Provide the (x, y) coordinate of the cell's center where the given text is located.  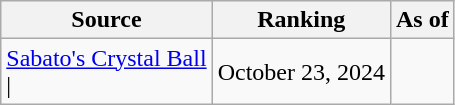
Ranking (301, 20)
Source (106, 20)
As of (422, 20)
Sabato's Crystal Ball| (106, 72)
October 23, 2024 (301, 72)
